Extract the (X, Y) coordinate from the center of the cell holding the provided text.  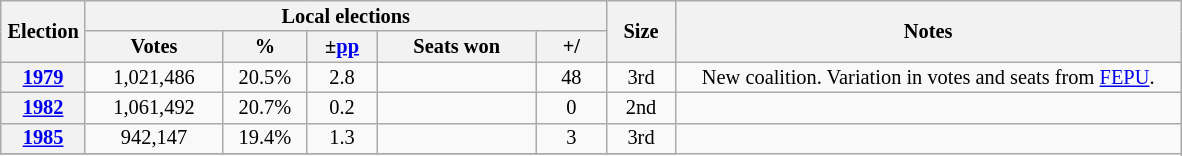
1985 (44, 138)
20.5% (266, 78)
1,021,486 (154, 78)
Election (44, 30)
1.3 (342, 138)
Seats won (457, 46)
Size (641, 30)
48 (572, 78)
0 (572, 108)
+/ (572, 46)
0.2 (342, 108)
20.7% (266, 108)
% (266, 46)
Local elections (346, 16)
1979 (44, 78)
2nd (641, 108)
Votes (154, 46)
New coalition. Variation in votes and seats from FEPU. (928, 78)
2.8 (342, 78)
3 (572, 138)
±pp (342, 46)
1982 (44, 108)
942,147 (154, 138)
19.4% (266, 138)
1,061,492 (154, 108)
Notes (928, 30)
